Return the [x, y] coordinate for the center point of the cell that contains the specified text.  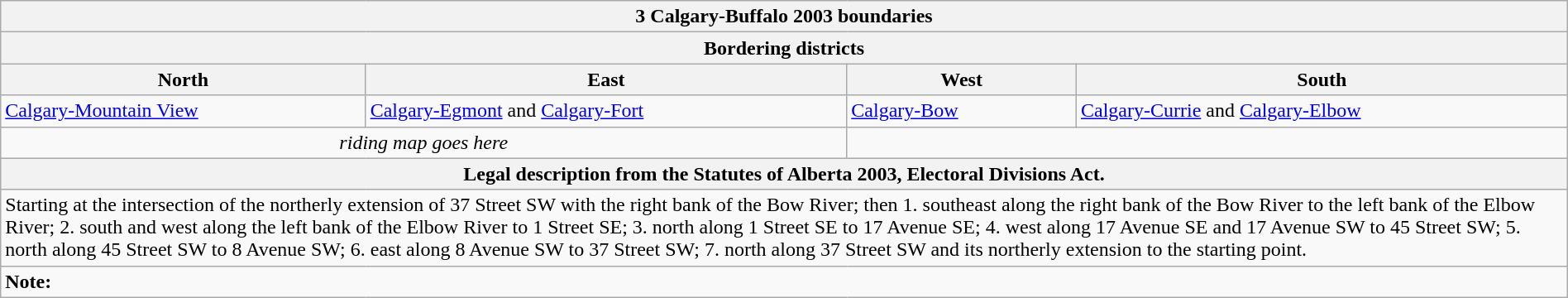
North [184, 79]
Calgary-Bow [962, 111]
Calgary-Mountain View [184, 111]
West [962, 79]
Legal description from the Statutes of Alberta 2003, Electoral Divisions Act. [784, 174]
Note: [784, 281]
riding map goes here [423, 142]
Calgary-Currie and Calgary-Elbow [1322, 111]
3 Calgary-Buffalo 2003 boundaries [784, 17]
Calgary-Egmont and Calgary-Fort [606, 111]
East [606, 79]
South [1322, 79]
Bordering districts [784, 48]
